Search for the cell housing the specified text and yield its (x, y) center coordinate. 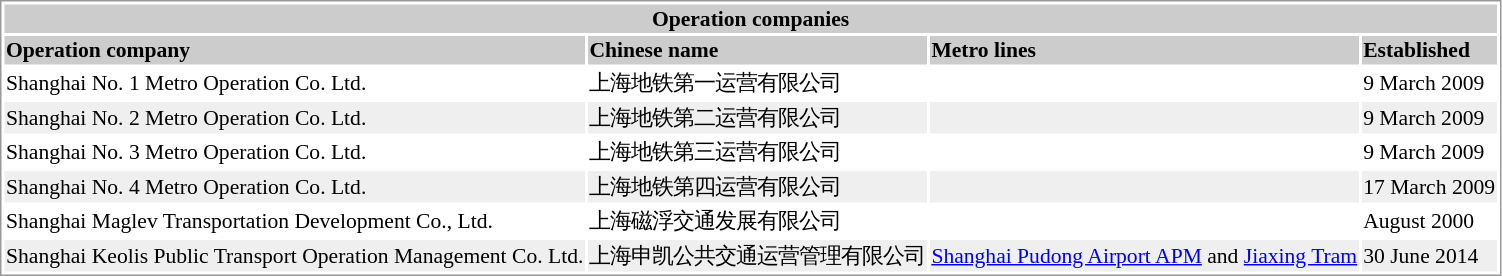
30 June 2014 (1430, 256)
Shanghai No. 1 Metro Operation Co. Ltd. (294, 84)
上海申凯公共交通运营管理有限公司 (758, 256)
Operation company (294, 50)
Chinese name (758, 50)
Shanghai No. 3 Metro Operation Co. Ltd. (294, 152)
August 2000 (1430, 222)
Established (1430, 50)
17 March 2009 (1430, 187)
Metro lines (1144, 50)
上海磁浮交通发展有限公司 (758, 222)
上海地铁第三运营有限公司 (758, 152)
Shanghai Pudong Airport APM and Jiaxing Tram (1144, 256)
Shanghai Keolis Public Transport Operation Management Co. Ltd. (294, 256)
上海地铁第一运营有限公司 (758, 84)
Shanghai No. 2 Metro Operation Co. Ltd. (294, 118)
上海地铁第二运营有限公司 (758, 118)
Shanghai Maglev Transportation Development Co., Ltd. (294, 222)
Operation companies (750, 18)
Shanghai No. 4 Metro Operation Co. Ltd. (294, 187)
上海地铁第四运营有限公司 (758, 187)
